Capture the cell that displays the provided text and extract its [x, y] central coordinate. 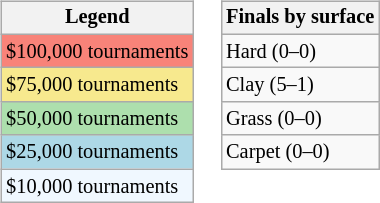
$100,000 tournaments [97, 51]
$10,000 tournaments [97, 186]
$25,000 tournaments [97, 152]
Grass (0–0) [300, 119]
$75,000 tournaments [97, 85]
Finals by surface [300, 18]
Clay (5–1) [300, 85]
Hard (0–0) [300, 51]
$50,000 tournaments [97, 119]
Legend [97, 18]
Carpet (0–0) [300, 152]
